Capture the cell that displays the provided text and extract its (X, Y) central coordinate. 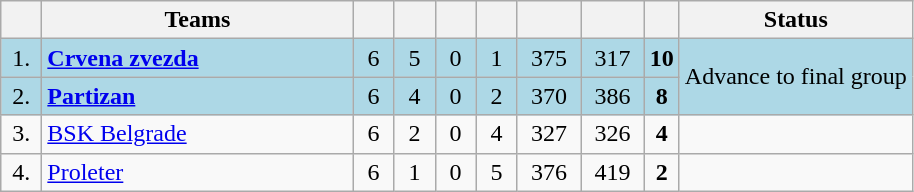
Partizan (198, 96)
Advance to final group (796, 77)
386 (613, 96)
327 (549, 134)
Proleter (198, 172)
BSK Belgrade (198, 134)
1. (22, 58)
8 (662, 96)
Teams (198, 20)
Status (796, 20)
10 (662, 58)
3. (22, 134)
326 (613, 134)
376 (549, 172)
375 (549, 58)
4. (22, 172)
Crvena zvezda (198, 58)
2. (22, 96)
317 (613, 58)
419 (613, 172)
370 (549, 96)
